Identify which cell holds the provided text, then report its [X, Y] central coordinate. 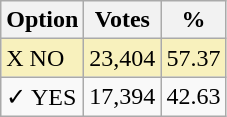
Option [42, 20]
% [194, 20]
✓ YES [42, 97]
42.63 [194, 97]
X NO [42, 58]
17,394 [122, 97]
Votes [122, 20]
23,404 [122, 58]
57.37 [194, 58]
